Determine the (X, Y) coordinate at the center of the cell enclosing the given text.  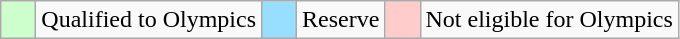
Not eligible for Olympics (549, 20)
Reserve (341, 20)
Qualified to Olympics (149, 20)
